For the text-containing cell, return its midpoint in (x, y) coordinate format. 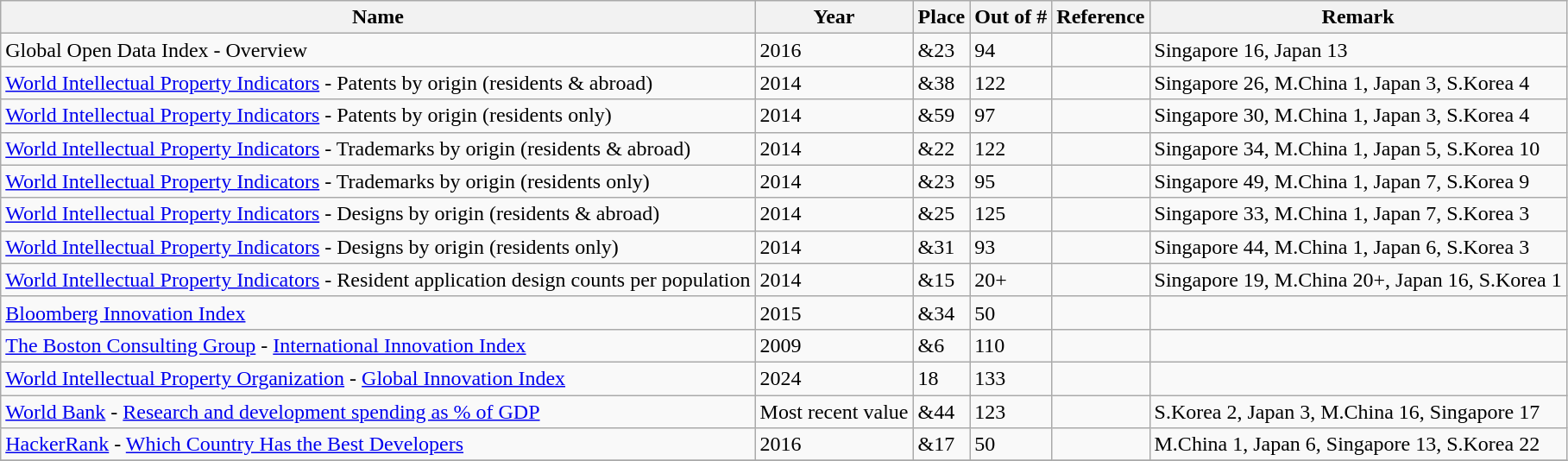
Most recent value (834, 412)
Year (834, 17)
World Intellectual Property Indicators - Trademarks by origin (residents & abroad) (378, 148)
Reference (1101, 17)
2024 (834, 378)
World Intellectual Property Indicators - Designs by origin (residents & abroad) (378, 214)
20+ (1011, 280)
Place (941, 17)
95 (1011, 181)
The Boston Consulting Group - International Innovation Index (378, 345)
&34 (941, 313)
&17 (941, 445)
&15 (941, 280)
World Intellectual Property Organization - Global Innovation Index (378, 378)
&31 (941, 247)
M.China 1, Japan 6, Singapore 13, S.Korea 22 (1358, 445)
World Intellectual Property Indicators - Trademarks by origin (residents only) (378, 181)
Singapore 19, M.China 20+, Japan 16, S.Korea 1 (1358, 280)
123 (1011, 412)
&59 (941, 116)
World Bank - Research and development spending as % of GDP (378, 412)
Global Open Data Index - Overview (378, 50)
Singapore 33, M.China 1, Japan 7, S.Korea 3 (1358, 214)
&22 (941, 148)
S.Korea 2, Japan 3, M.China 16, Singapore 17 (1358, 412)
&6 (941, 345)
Singapore 26, M.China 1, Japan 3, S.Korea 4 (1358, 83)
Singapore 30, M.China 1, Japan 3, S.Korea 4 (1358, 116)
World Intellectual Property Indicators - Resident application design counts per population (378, 280)
18 (941, 378)
125 (1011, 214)
World Intellectual Property Indicators - Patents by origin (residents only) (378, 116)
Singapore 44, M.China 1, Japan 6, S.Korea 3 (1358, 247)
World Intellectual Property Indicators - Patents by origin (residents & abroad) (378, 83)
110 (1011, 345)
93 (1011, 247)
HackerRank - Which Country Has the Best Developers (378, 445)
&38 (941, 83)
World Intellectual Property Indicators - Designs by origin (residents only) (378, 247)
Out of # (1011, 17)
94 (1011, 50)
Singapore 16, Japan 13 (1358, 50)
Remark (1358, 17)
2009 (834, 345)
&25 (941, 214)
Name (378, 17)
133 (1011, 378)
2015 (834, 313)
&44 (941, 412)
Bloomberg Innovation Index (378, 313)
97 (1011, 116)
Singapore 34, M.China 1, Japan 5, S.Korea 10 (1358, 148)
Singapore 49, M.China 1, Japan 7, S.Korea 9 (1358, 181)
